For the text-containing cell, return its midpoint in [x, y] coordinate format. 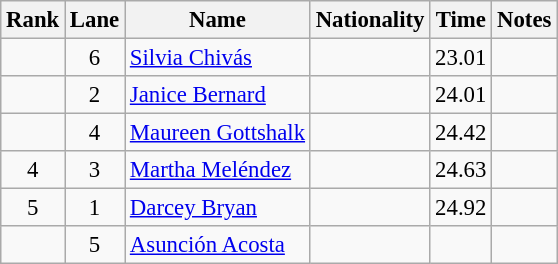
24.42 [461, 133]
Time [461, 20]
Martha Meléndez [218, 170]
24.63 [461, 170]
Lane [95, 20]
Notes [524, 20]
Janice Bernard [218, 95]
2 [95, 95]
1 [95, 208]
3 [95, 170]
Maureen Gottshalk [218, 133]
24.01 [461, 95]
Rank [33, 20]
24.92 [461, 208]
Darcey Bryan [218, 208]
Silvia Chivás [218, 58]
Nationality [370, 20]
Name [218, 20]
23.01 [461, 58]
Asunción Acosta [218, 245]
6 [95, 58]
